Provide the (x, y) coordinate of the cell's center where the given text is located.  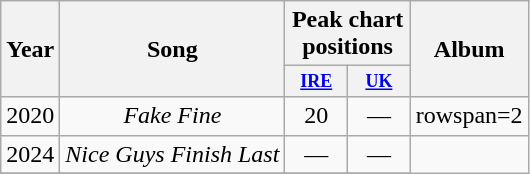
2020 (30, 116)
IRE (316, 82)
UK (380, 82)
2024 (30, 154)
Peak chart positions (348, 34)
Fake Fine (172, 116)
Album (469, 49)
Year (30, 49)
Song (172, 49)
20 (316, 116)
rowspan=2 (469, 116)
Nice Guys Finish Last (172, 154)
